Pinpoint the cell where the given text exists, returning its (x, y) midpoint coordinate. 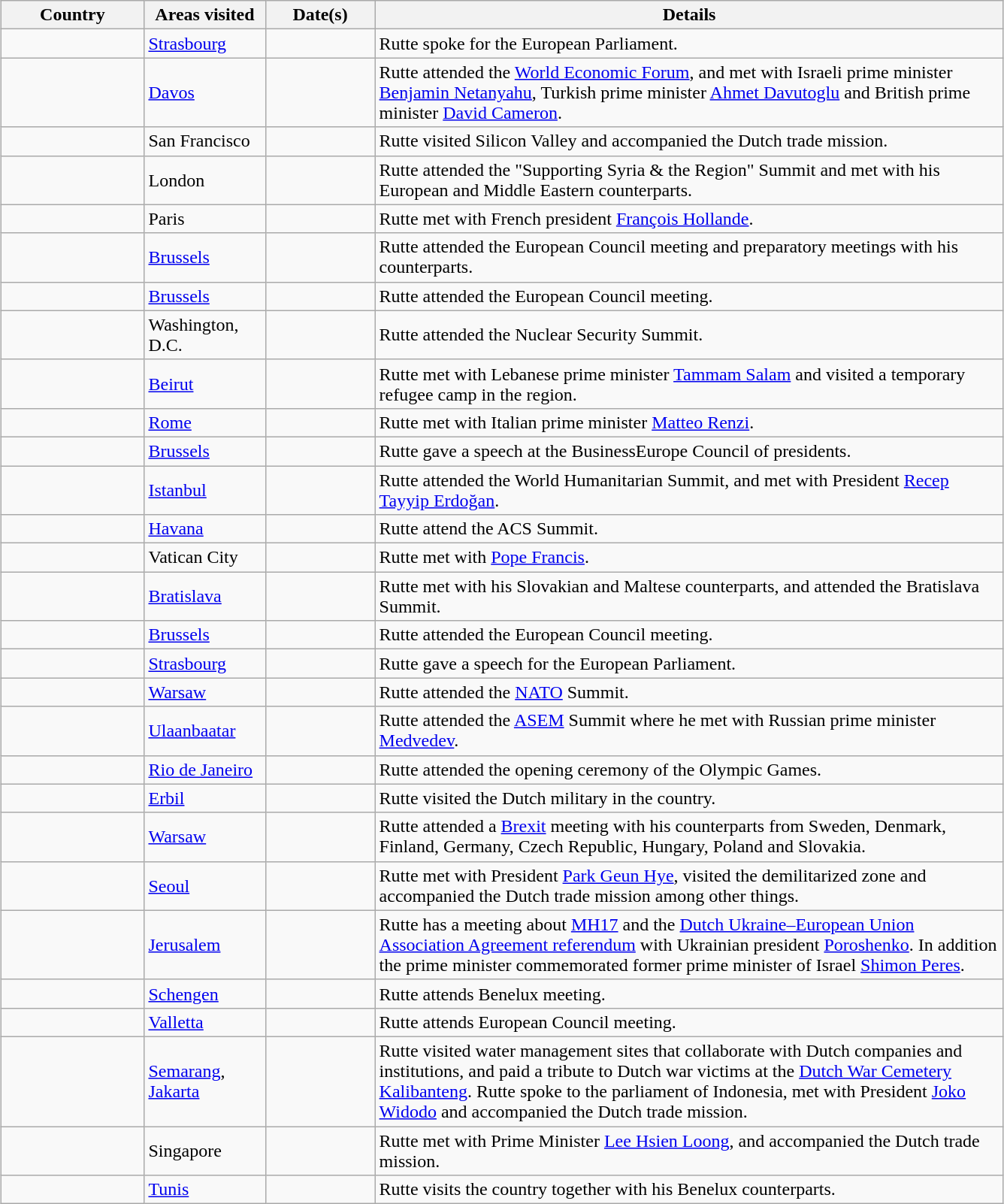
Washington, D.C. (204, 335)
Details (689, 15)
Rutte gave a speech at the BusinessEurope Council of presidents. (689, 451)
Rutte attend the ACS Summit. (689, 529)
Erbil (204, 798)
Rutte attended the NATO Summit. (689, 692)
Jerusalem (204, 945)
Semarang, Jakarta (204, 1081)
Rutte met with his Slovakian and Maltese counterparts, and attended the Bratislava Summit. (689, 597)
Rutte attended the Nuclear Security Summit. (689, 335)
Rutte gave a speech for the European Parliament. (689, 664)
Rutte attended the opening ceremony of the Olympic Games. (689, 770)
Schengen (204, 994)
Bratislava (204, 597)
Paris (204, 219)
London (204, 180)
Beirut (204, 383)
Rutte attended the "Supporting Syria & the Region" Summit and met with his European and Middle Eastern counterparts. (689, 180)
San Francisco (204, 141)
Rutte met with President Park Geun Hye, visited the demilitarized zone and accompanied the Dutch trade mission among other things. (689, 885)
Rutte attends European Council meeting. (689, 1022)
Rutte met with Prime Minister Lee Hsien Loong, and accompanied the Dutch trade mission. (689, 1150)
Rutte spoke for the European Parliament. (689, 44)
Rio de Janeiro (204, 770)
Valletta (204, 1022)
Rutte attended the World Humanitarian Summit, and met with President Recep Tayyip Erdoğan. (689, 490)
Rutte visited Silicon Valley and accompanied the Dutch trade mission. (689, 141)
Rutte met with French president François Hollande. (689, 219)
Rutte attended a Brexit meeting with his counterparts from Sweden, Denmark, Finland, Germany, Czech Republic, Hungary, Poland and Slovakia. (689, 837)
Rome (204, 422)
Rutte met with Italian prime minister Matteo Renzi. (689, 422)
Tunis (204, 1190)
Seoul (204, 885)
Rutte attends Benelux meeting. (689, 994)
Rutte met with Lebanese prime minister Tammam Salam and visited a temporary refugee camp in the region. (689, 383)
Areas visited (204, 15)
Date(s) (320, 15)
Istanbul (204, 490)
Davos (204, 92)
Vatican City (204, 558)
Rutte met with Pope Francis. (689, 558)
Havana (204, 529)
Country (72, 15)
Ulaanbaatar (204, 731)
Rutte attended the European Council meeting and preparatory meetings with his counterparts. (689, 257)
Singapore (204, 1150)
Rutte visits the country together with his Benelux counterparts. (689, 1190)
Rutte visited the Dutch military in the country. (689, 798)
Rutte attended the ASEM Summit where he met with Russian prime minister Medvedev. (689, 731)
